Locate the cell with the specified text and output its [X, Y] center coordinate. 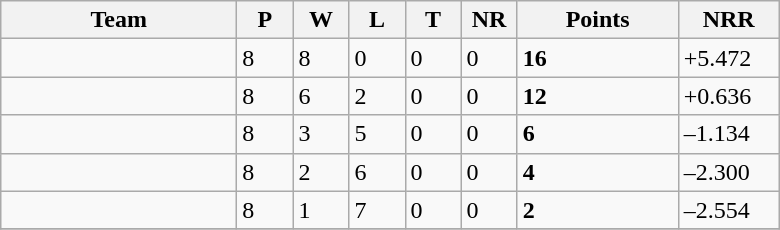
7 [377, 210]
16 [598, 58]
W [321, 20]
+0.636 [728, 96]
–1.134 [728, 134]
Points [598, 20]
12 [598, 96]
3 [321, 134]
T [433, 20]
P [265, 20]
1 [321, 210]
–2.300 [728, 172]
–2.554 [728, 210]
Team [119, 20]
NR [489, 20]
4 [598, 172]
+5.472 [728, 58]
5 [377, 134]
NRR [728, 20]
L [377, 20]
